Extract the [x, y] coordinate from the center of the cell holding the provided text.  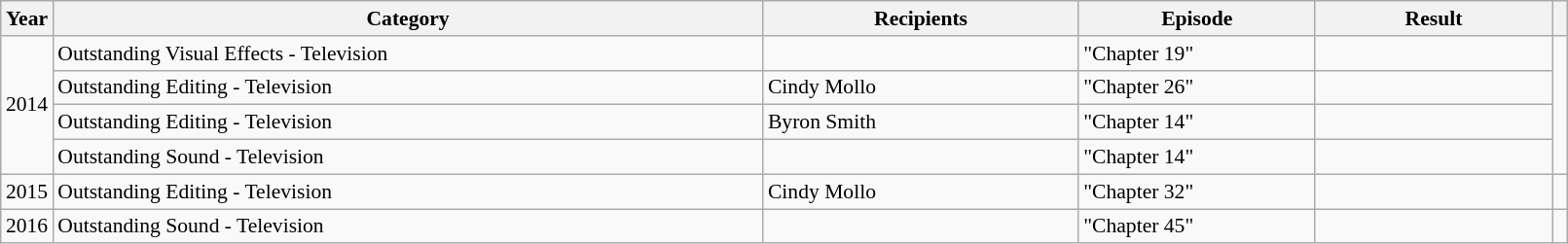
2016 [27, 227]
Recipients [921, 18]
"Chapter 32" [1197, 192]
2015 [27, 192]
"Chapter 19" [1197, 53]
Outstanding Visual Effects - Television [408, 53]
Year [27, 18]
"Chapter 26" [1197, 87]
Episode [1197, 18]
"Chapter 45" [1197, 227]
Category [408, 18]
Byron Smith [921, 122]
2014 [27, 105]
Result [1433, 18]
